Identify which cell holds the provided text, then report its (X, Y) central coordinate. 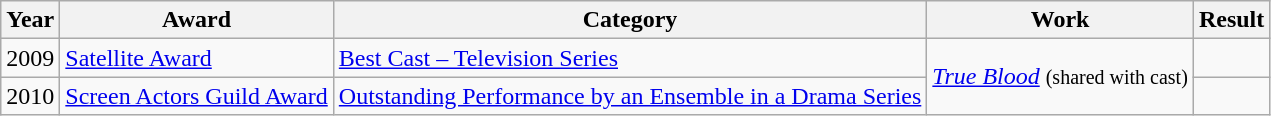
Satellite Award (196, 58)
Screen Actors Guild Award (196, 96)
2010 (30, 96)
True Blood (shared with cast) (1060, 77)
Year (30, 20)
Award (196, 20)
Work (1060, 20)
Result (1231, 20)
Category (630, 20)
Outstanding Performance by an Ensemble in a Drama Series (630, 96)
2009 (30, 58)
Best Cast – Television Series (630, 58)
